Find where the given text appears and provide that cell's center as [x, y] coordinate. 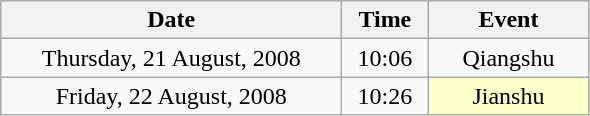
Event [508, 20]
Qiangshu [508, 58]
10:06 [385, 58]
Date [172, 20]
Time [385, 20]
Thursday, 21 August, 2008 [172, 58]
Friday, 22 August, 2008 [172, 96]
10:26 [385, 96]
Jianshu [508, 96]
